Search for the cell housing the specified text and yield its (x, y) center coordinate. 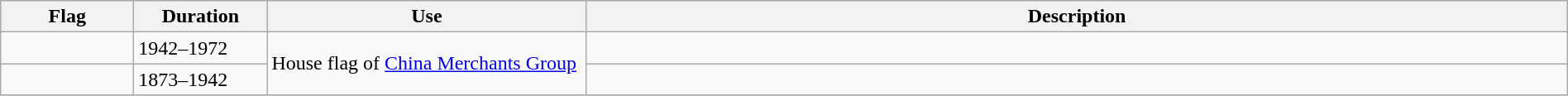
Flag (68, 17)
House flag of China Merchants Group (427, 64)
Use (427, 17)
Description (1077, 17)
1873–1942 (200, 79)
1942–1972 (200, 48)
Duration (200, 17)
